Capture the cell that displays the provided text and extract its [x, y] central coordinate. 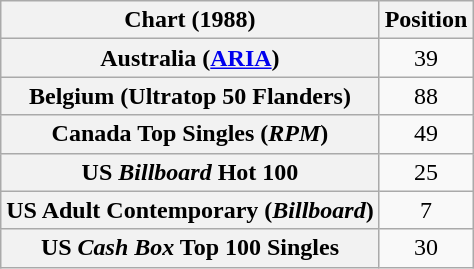
US Billboard Hot 100 [190, 172]
US Adult Contemporary (Billboard) [190, 210]
Position [426, 20]
49 [426, 134]
30 [426, 248]
7 [426, 210]
88 [426, 96]
Chart (1988) [190, 20]
25 [426, 172]
Canada Top Singles (RPM) [190, 134]
39 [426, 58]
US Cash Box Top 100 Singles [190, 248]
Belgium (Ultratop 50 Flanders) [190, 96]
Australia (ARIA) [190, 58]
